From the cell containing the given text, extract its center point as (X, Y) coordinate. 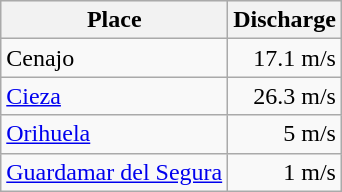
Cenajo (114, 58)
1 m/s (285, 172)
Cieza (114, 96)
Orihuela (114, 134)
Place (114, 20)
Discharge (285, 20)
26.3 m/s (285, 96)
Guardamar del Segura (114, 172)
5 m/s (285, 134)
17.1 m/s (285, 58)
